From the cell containing the given text, extract its center point as [x, y] coordinate. 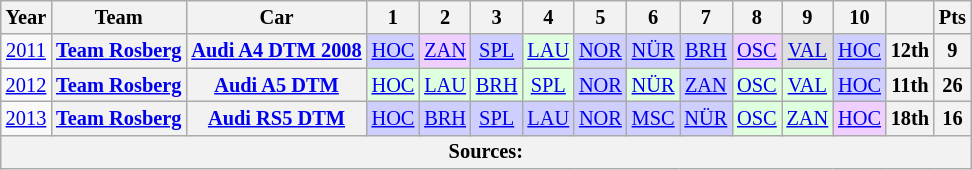
26 [952, 85]
MSC [654, 118]
10 [860, 17]
16 [952, 118]
2012 [26, 85]
Audi RS5 DTM [276, 118]
7 [706, 17]
2 [445, 17]
18th [910, 118]
4 [548, 17]
3 [497, 17]
Team [118, 17]
2013 [26, 118]
Audi A4 DTM 2008 [276, 51]
12th [910, 51]
5 [600, 17]
Audi A5 DTM [276, 85]
Pts [952, 17]
8 [756, 17]
Sources: [486, 152]
2011 [26, 51]
Year [26, 17]
11th [910, 85]
1 [394, 17]
Car [276, 17]
6 [654, 17]
